Output the [x, y] coordinate of the center of the cell containing the given text.  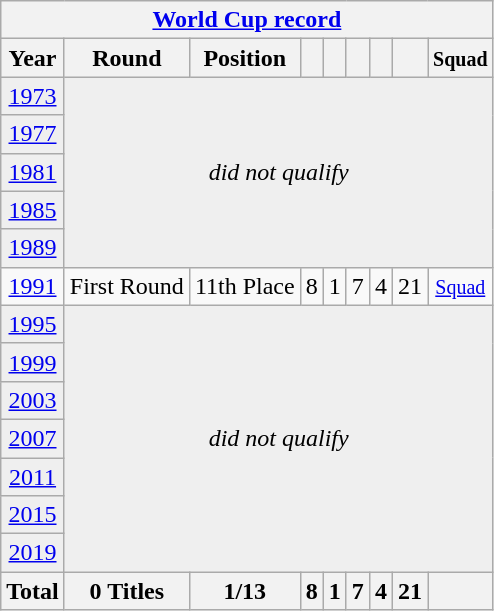
1999 [33, 362]
1995 [33, 324]
1985 [33, 210]
1977 [33, 134]
Total [33, 591]
Year [33, 58]
2007 [33, 438]
Position [244, 58]
2015 [33, 515]
11th Place [244, 286]
2003 [33, 400]
1973 [33, 96]
2011 [33, 477]
First Round [126, 286]
1989 [33, 248]
2019 [33, 553]
Round [126, 58]
1991 [33, 286]
1/13 [244, 591]
1981 [33, 172]
World Cup record [247, 20]
0 Titles [126, 591]
